Output the (X, Y) coordinate of the center of the cell containing the given text.  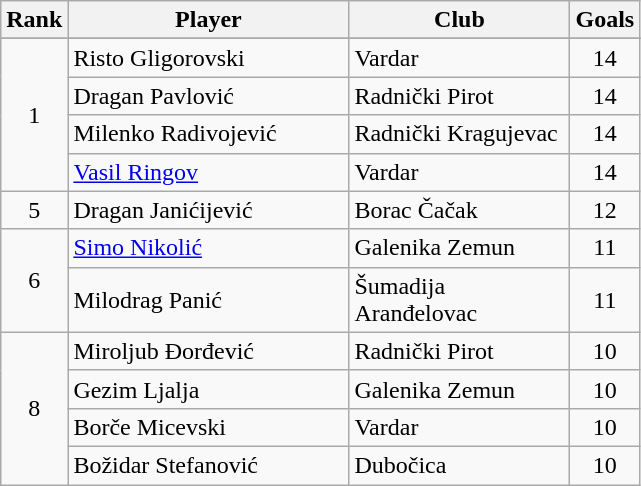
1 (34, 115)
Goals (605, 20)
Milenko Radivojević (208, 134)
Vasil Ringov (208, 172)
Club (460, 20)
6 (34, 280)
12 (605, 210)
Miroljub Đorđević (208, 351)
Player (208, 20)
Risto Gligorovski (208, 58)
Borče Micevski (208, 427)
Gezim Ljalja (208, 389)
Dubočica (460, 465)
Borac Čačak (460, 210)
Dragan Janićijević (208, 210)
Radnički Kragujevac (460, 134)
Božidar Stefanović (208, 465)
Šumadija Aranđelovac (460, 300)
Rank (34, 20)
5 (34, 210)
Milodrag Panić (208, 300)
Simo Nikolić (208, 248)
Dragan Pavlović (208, 96)
8 (34, 408)
